Extract the [X, Y] coordinate from the center of the cell holding the provided text.  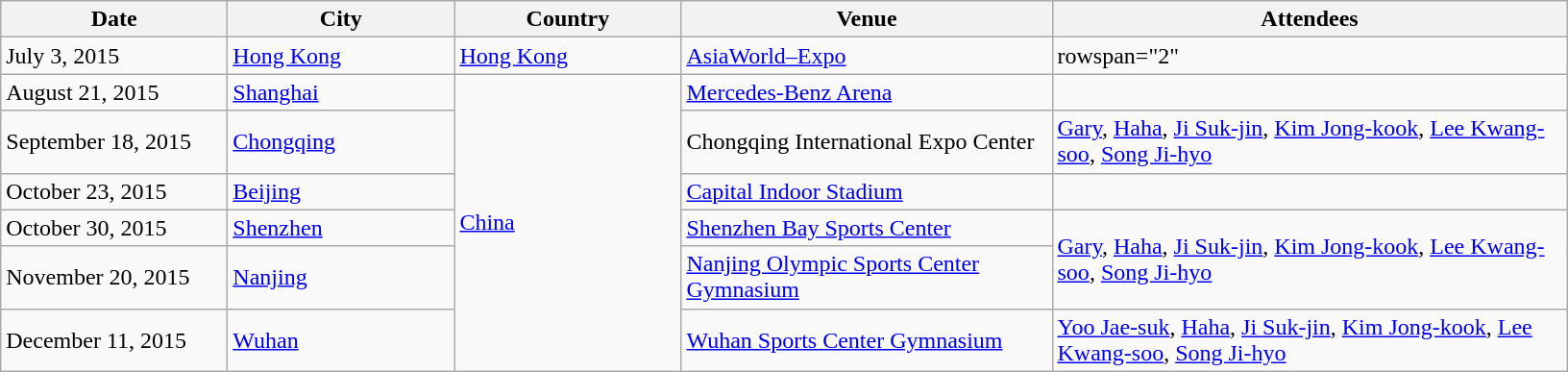
December 11, 2015 [114, 340]
Date [114, 19]
Wuhan Sports Center Gymnasium [867, 340]
Shenzhen [341, 228]
Attendees [1310, 19]
October 23, 2015 [114, 191]
Venue [867, 19]
Nanjing Olympic Sports Center Gymnasium [867, 277]
July 3, 2015 [114, 56]
Yoo Jae-suk, Haha, Ji Suk-jin, Kim Jong-kook, Lee Kwang-soo, Song Ji-hyo [1310, 340]
AsiaWorld–Expo [867, 56]
Chongqing [341, 142]
Shenzhen Bay Sports Center [867, 228]
City [341, 19]
Nanjing [341, 277]
Beijing [341, 191]
November 20, 2015 [114, 277]
October 30, 2015 [114, 228]
Wuhan [341, 340]
September 18, 2015 [114, 142]
Country [568, 19]
China [568, 223]
Shanghai [341, 92]
Capital Indoor Stadium [867, 191]
rowspan="2" [1310, 56]
Chongqing International Expo Center [867, 142]
Mercedes-Benz Arena [867, 92]
August 21, 2015 [114, 92]
